Capture the cell that displays the provided text and extract its [x, y] central coordinate. 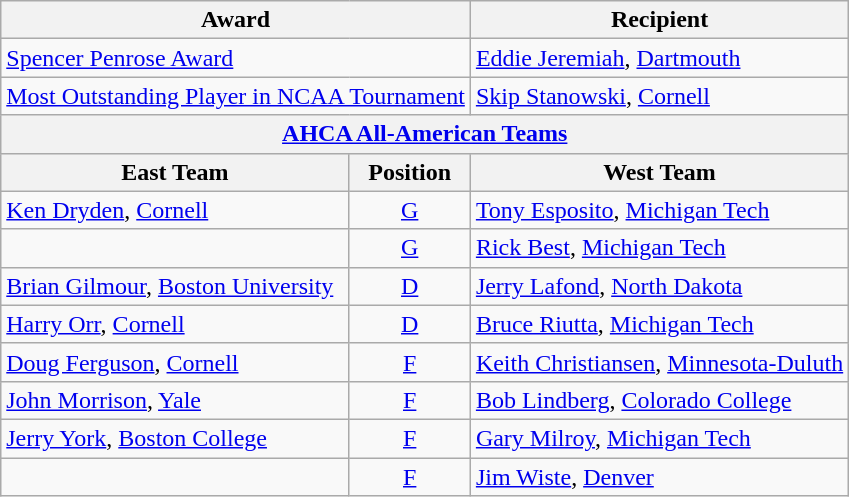
Tony Esposito, Michigan Tech [659, 210]
Doug Ferguson, Cornell [175, 362]
Harry Orr, Cornell [175, 324]
Jerry York, Boston College [175, 438]
Spencer Penrose Award [236, 58]
John Morrison, Yale [175, 400]
Position [410, 172]
West Team [659, 172]
Eddie Jeremiah, Dartmouth [659, 58]
AHCA All-American Teams [425, 134]
Gary Milroy, Michigan Tech [659, 438]
Keith Christiansen, Minnesota-Duluth [659, 362]
Bob Lindberg, Colorado College [659, 400]
Bruce Riutta, Michigan Tech [659, 324]
Recipient [659, 20]
Skip Stanowski, Cornell [659, 96]
Jerry Lafond, North Dakota [659, 286]
Most Outstanding Player in NCAA Tournament [236, 96]
Jim Wiste, Denver [659, 477]
Ken Dryden, Cornell [175, 210]
Brian Gilmour, Boston University [175, 286]
Rick Best, Michigan Tech [659, 248]
East Team [175, 172]
Award [236, 20]
